Identify which cell holds the provided text, then report its (X, Y) central coordinate. 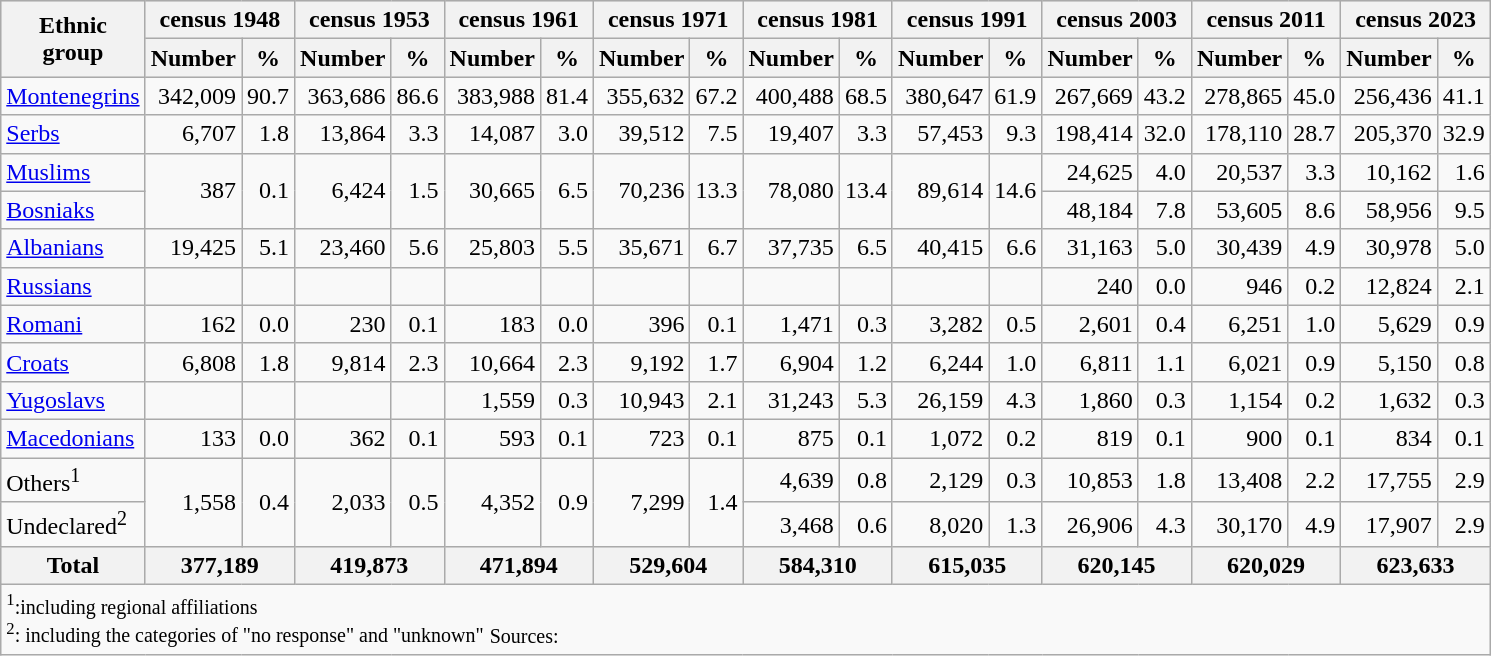
41.1 (1464, 96)
Russians (73, 286)
48,184 (1090, 210)
90.7 (268, 96)
1,471 (791, 324)
205,370 (1389, 134)
61.9 (1016, 96)
5.1 (268, 248)
census 2003 (1116, 20)
10,943 (642, 400)
Muslims (73, 172)
Ethnicgroup (73, 39)
19,425 (193, 248)
380,647 (940, 96)
14,087 (492, 134)
43.2 (1164, 96)
census 1953 (370, 20)
census 1948 (220, 20)
387 (193, 191)
5.3 (866, 400)
471,894 (518, 566)
6,811 (1090, 362)
875 (791, 438)
230 (343, 324)
14.6 (1016, 191)
30,978 (1389, 248)
0.6 (866, 524)
6.7 (716, 248)
620,029 (1266, 566)
1.6 (1464, 172)
256,436 (1389, 96)
1.2 (866, 362)
1,558 (193, 502)
Yugoslavs (73, 400)
68.5 (866, 96)
census 1971 (668, 20)
32.0 (1164, 134)
8.6 (1314, 210)
3,282 (940, 324)
5.6 (418, 248)
396 (642, 324)
723 (642, 438)
26,159 (940, 400)
1.3 (1016, 524)
67.2 (716, 96)
10,853 (1090, 480)
615,035 (966, 566)
1.4 (716, 502)
Macedonians (73, 438)
78,080 (791, 191)
32.9 (1464, 134)
2,129 (940, 480)
267,669 (1090, 96)
Albanians (73, 248)
593 (492, 438)
2,033 (343, 502)
198,414 (1090, 134)
623,633 (1416, 566)
81.4 (566, 96)
377,189 (220, 566)
363,686 (343, 96)
6,424 (343, 191)
1,559 (492, 400)
31,163 (1090, 248)
1,632 (1389, 400)
17,907 (1389, 524)
Montenegrins (73, 96)
Bosniaks (73, 210)
620,145 (1116, 566)
183 (492, 324)
1.1 (1164, 362)
Total (73, 566)
census 1991 (966, 20)
584,310 (818, 566)
census 1981 (818, 20)
3.0 (566, 134)
1.5 (418, 191)
58,956 (1389, 210)
400,488 (791, 96)
13,864 (343, 134)
2,601 (1090, 324)
23,460 (343, 248)
2.2 (1314, 480)
Croats (73, 362)
53,605 (1239, 210)
819 (1090, 438)
240 (1090, 286)
900 (1239, 438)
5,150 (1389, 362)
834 (1389, 438)
4.0 (1164, 172)
31,243 (791, 400)
10,162 (1389, 172)
24,625 (1090, 172)
9.5 (1464, 210)
30,170 (1239, 524)
70,236 (642, 191)
census 2023 (1416, 20)
278,865 (1239, 96)
28.7 (1314, 134)
37,735 (791, 248)
6.6 (1016, 248)
30,665 (492, 191)
1:including regional affiliations2: including the categories of "no response" and "unknown" Sources: (746, 620)
9,814 (343, 362)
529,604 (668, 566)
25,803 (492, 248)
6,251 (1239, 324)
39,512 (642, 134)
5,629 (1389, 324)
35,671 (642, 248)
19,407 (791, 134)
4,352 (492, 502)
Romani (73, 324)
40,415 (940, 248)
6,021 (1239, 362)
1,154 (1239, 400)
13.3 (716, 191)
12,824 (1389, 286)
89,614 (940, 191)
6,244 (940, 362)
946 (1239, 286)
1.7 (716, 362)
6,808 (193, 362)
355,632 (642, 96)
162 (193, 324)
13.4 (866, 191)
Serbs (73, 134)
383,988 (492, 96)
9,192 (642, 362)
86.6 (418, 96)
4,639 (791, 480)
9.3 (1016, 134)
178,110 (1239, 134)
20,537 (1239, 172)
1,860 (1090, 400)
Others1 (73, 480)
30,439 (1239, 248)
133 (193, 438)
census 2011 (1266, 20)
17,755 (1389, 480)
Undeclared2 (73, 524)
5.5 (566, 248)
419,873 (370, 566)
362 (343, 438)
1,072 (940, 438)
3,468 (791, 524)
6,707 (193, 134)
7.5 (716, 134)
13,408 (1239, 480)
6,904 (791, 362)
8,020 (940, 524)
57,453 (940, 134)
census 1961 (518, 20)
7,299 (642, 502)
10,664 (492, 362)
342,009 (193, 96)
26,906 (1090, 524)
45.0 (1314, 96)
7.8 (1164, 210)
